Determine the (X, Y) coordinate at the center of the cell enclosing the given text.  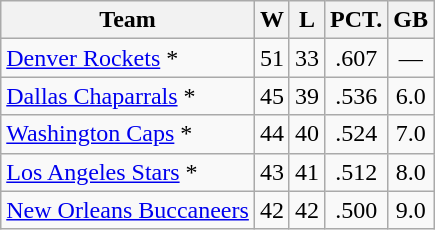
GB (411, 20)
45 (272, 96)
43 (272, 172)
Washington Caps * (128, 134)
W (272, 20)
.536 (356, 96)
Denver Rockets * (128, 58)
Team (128, 20)
44 (272, 134)
39 (306, 96)
.524 (356, 134)
51 (272, 58)
.607 (356, 58)
New Orleans Buccaneers (128, 210)
Los Angeles Stars * (128, 172)
— (411, 58)
7.0 (411, 134)
6.0 (411, 96)
41 (306, 172)
L (306, 20)
PCT. (356, 20)
Dallas Chaparrals * (128, 96)
33 (306, 58)
.500 (356, 210)
9.0 (411, 210)
.512 (356, 172)
40 (306, 134)
8.0 (411, 172)
